Return the (x, y) coordinate for the center point of the cell that contains the specified text.  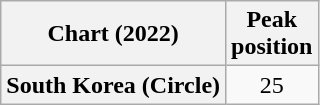
Peakposition (272, 34)
South Korea (Circle) (114, 85)
Chart (2022) (114, 34)
25 (272, 85)
